Provide the (X, Y) coordinate of the cell's center where the given text is located.  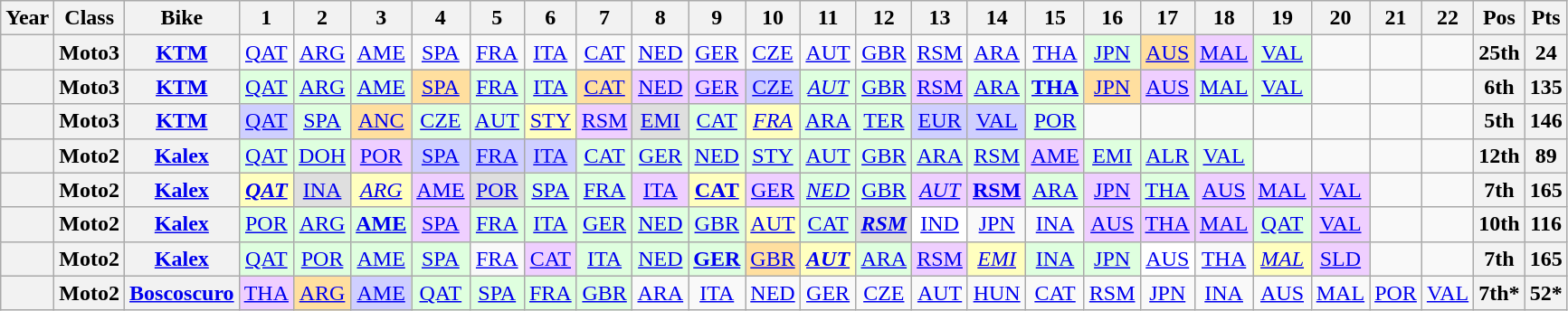
22 (1448, 18)
25th (1499, 52)
Year (27, 18)
12th (1499, 155)
52* (1545, 293)
10 (773, 18)
ANC (382, 121)
3 (382, 18)
19 (1282, 18)
EUR (940, 121)
6th (1499, 87)
5th (1499, 121)
IND (940, 224)
HUN (996, 293)
SLD (1340, 259)
10th (1499, 224)
9 (717, 18)
8 (660, 18)
4 (441, 18)
1 (266, 18)
15 (1055, 18)
5 (497, 18)
Class (90, 18)
TER (884, 121)
Pos (1499, 18)
14 (996, 18)
16 (1112, 18)
146 (1545, 121)
DOH (322, 155)
21 (1396, 18)
20 (1340, 18)
18 (1223, 18)
7 (604, 18)
135 (1545, 87)
12 (884, 18)
11 (828, 18)
ALR (1167, 155)
Pts (1545, 18)
13 (940, 18)
17 (1167, 18)
Bike (183, 18)
7th* (1499, 293)
Boscoscuro (183, 293)
2 (322, 18)
24 (1545, 52)
6 (550, 18)
116 (1545, 224)
89 (1545, 155)
